Identify which cell holds the provided text, then report its [x, y] central coordinate. 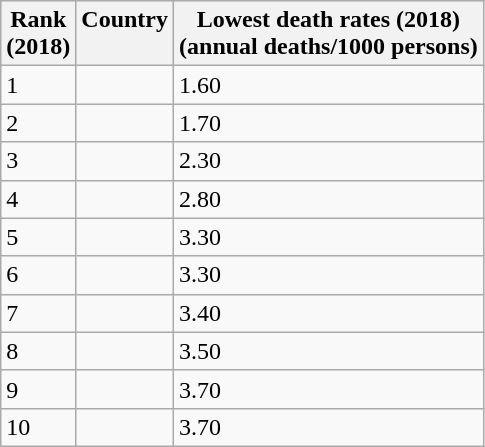
Lowest death rates (2018) (annual deaths/1000 persons) [329, 34]
5 [38, 237]
9 [38, 389]
3.50 [329, 351]
Country [125, 34]
Rank(2018) [38, 34]
3 [38, 161]
2.80 [329, 199]
4 [38, 199]
10 [38, 427]
3.40 [329, 313]
7 [38, 313]
6 [38, 275]
2.30 [329, 161]
1 [38, 85]
8 [38, 351]
2 [38, 123]
1.60 [329, 85]
1.70 [329, 123]
